Pinpoint the cell where the given text exists, returning its [X, Y] midpoint coordinate. 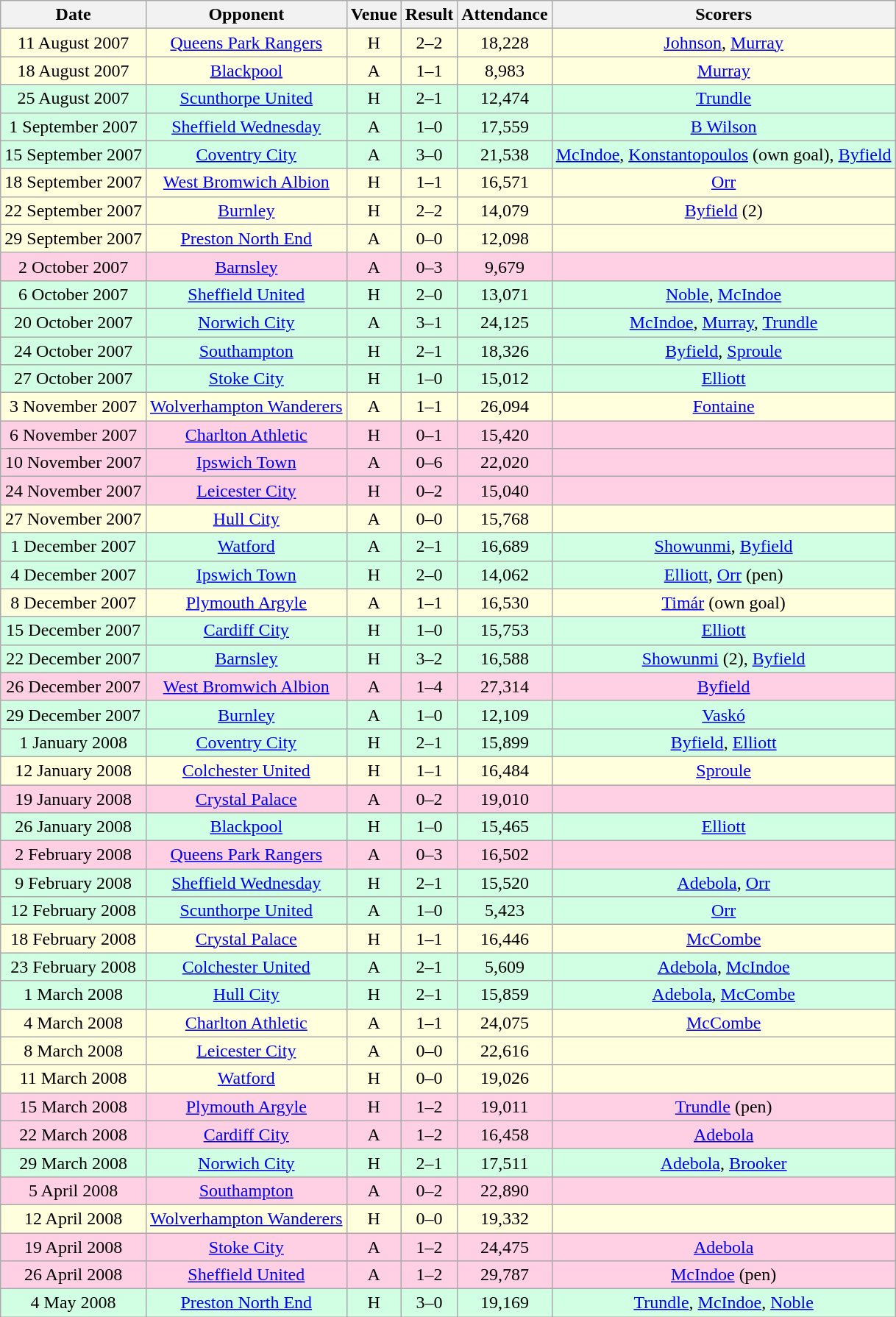
26,094 [505, 407]
22,890 [505, 1190]
Trundle [724, 99]
16,458 [505, 1135]
Trundle (pen) [724, 1107]
24 October 2007 [74, 351]
Attendance [505, 15]
McIndoe, Konstantopoulos (own goal), Byfield [724, 155]
9,679 [505, 266]
1 December 2007 [74, 547]
12,474 [505, 99]
23 February 2008 [74, 967]
Result [429, 15]
Adebola, McIndoe [724, 967]
12 April 2008 [74, 1218]
11 March 2008 [74, 1079]
Adebola, Orr [724, 883]
Johnson, Murray [724, 43]
29 September 2007 [74, 238]
2 October 2007 [74, 266]
0–1 [429, 435]
1–4 [429, 686]
15 March 2008 [74, 1107]
Showunmi, Byfield [724, 547]
15,859 [505, 995]
4 December 2007 [74, 575]
22 December 2007 [74, 658]
9 February 2008 [74, 883]
26 April 2008 [74, 1275]
6 October 2007 [74, 294]
12 February 2008 [74, 911]
Venue [374, 15]
6 November 2007 [74, 435]
18,326 [505, 351]
29 December 2007 [74, 714]
Vaskó [724, 714]
McIndoe, Murray, Trundle [724, 322]
24 November 2007 [74, 491]
17,511 [505, 1162]
Noble, McIndoe [724, 294]
22 September 2007 [74, 210]
19,169 [505, 1303]
19,026 [505, 1079]
Scorers [724, 15]
Murray [724, 71]
15 December 2007 [74, 631]
B Wilson [724, 127]
15,520 [505, 883]
29,787 [505, 1275]
McIndoe (pen) [724, 1275]
29 March 2008 [74, 1162]
3–1 [429, 322]
12 January 2008 [74, 770]
15,768 [505, 519]
15,753 [505, 631]
16,588 [505, 658]
1 January 2008 [74, 742]
5,609 [505, 967]
Byfield [724, 686]
10 November 2007 [74, 463]
18 February 2008 [74, 939]
20 October 2007 [74, 322]
22,616 [505, 1051]
16,446 [505, 939]
8 March 2008 [74, 1051]
19 January 2008 [74, 798]
27 October 2007 [74, 379]
24,475 [505, 1247]
Adebola, McCombe [724, 995]
1 September 2007 [74, 127]
21,538 [505, 155]
27 November 2007 [74, 519]
12,098 [505, 238]
3 November 2007 [74, 407]
12,109 [505, 714]
13,071 [505, 294]
Adebola, Brooker [724, 1162]
14,079 [505, 210]
14,062 [505, 575]
24,075 [505, 1023]
15,012 [505, 379]
26 January 2008 [74, 827]
18 September 2007 [74, 182]
15,040 [505, 491]
16,502 [505, 855]
16,530 [505, 603]
22,020 [505, 463]
0–6 [429, 463]
Byfield, Sproule [724, 351]
16,484 [505, 770]
4 March 2008 [74, 1023]
4 May 2008 [74, 1303]
15,420 [505, 435]
16,571 [505, 182]
Elliott, Orr (pen) [724, 575]
Byfield, Elliott [724, 742]
Timár (own goal) [724, 603]
16,689 [505, 547]
Byfield (2) [724, 210]
15,465 [505, 827]
15 September 2007 [74, 155]
19,332 [505, 1218]
8,983 [505, 71]
Fontaine [724, 407]
24,125 [505, 322]
27,314 [505, 686]
17,559 [505, 127]
22 March 2008 [74, 1135]
3–2 [429, 658]
Date [74, 15]
Showunmi (2), Byfield [724, 658]
5,423 [505, 911]
11 August 2007 [74, 43]
Sproule [724, 770]
8 December 2007 [74, 603]
19,010 [505, 798]
26 December 2007 [74, 686]
Trundle, McIndoe, Noble [724, 1303]
15,899 [505, 742]
19,011 [505, 1107]
Opponent [246, 15]
1 March 2008 [74, 995]
18,228 [505, 43]
25 August 2007 [74, 99]
18 August 2007 [74, 71]
2 February 2008 [74, 855]
5 April 2008 [74, 1190]
19 April 2008 [74, 1247]
